Identify which cell holds the provided text, then report its [X, Y] central coordinate. 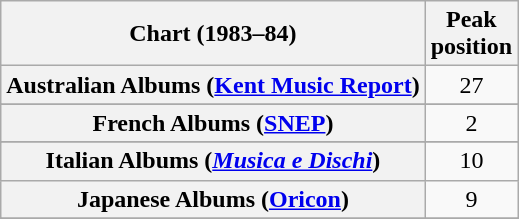
French Albums (SNEP) [213, 123]
27 [471, 85]
Italian Albums (Musica e Dischi) [213, 161]
Australian Albums (Kent Music Report) [213, 85]
10 [471, 161]
2 [471, 123]
Peakposition [471, 34]
9 [471, 199]
Japanese Albums (Oricon) [213, 199]
Chart (1983–84) [213, 34]
